From the cell containing the given text, extract its center point as [X, Y] coordinate. 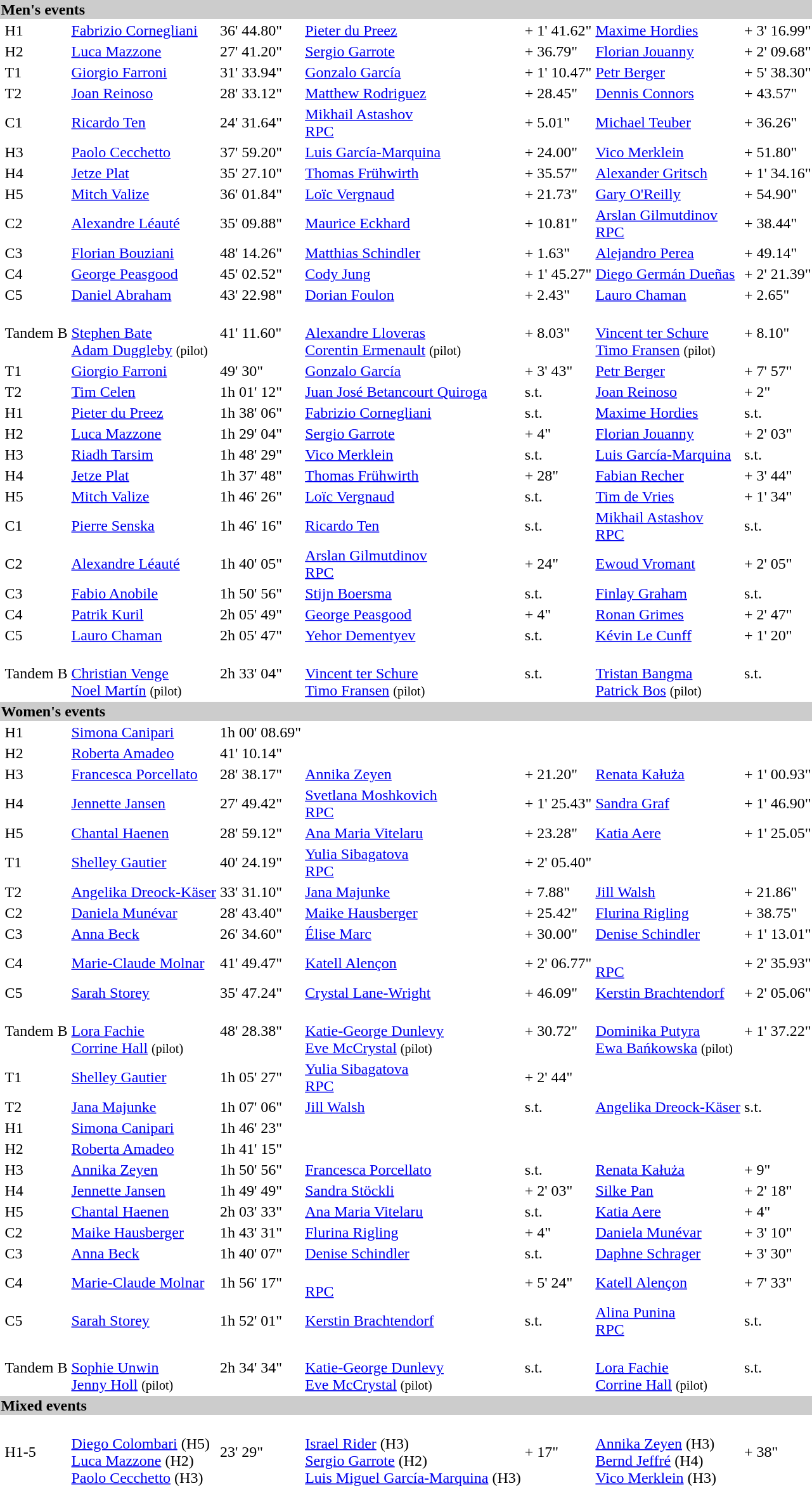
Patrik Kuril [144, 614]
Fabian Recher [668, 475]
Paolo Cecchetto [144, 152]
Riadh Tarsim [144, 455]
+ 2' 06.77" [558, 964]
+ 36.26" [777, 123]
+ 36.79" [558, 51]
+ 51.80" [777, 152]
+ 3' 44" [777, 475]
1h 38' 06" [261, 413]
Tim de Vries [668, 496]
Alexandre LloverasCorentin Ermenault (pilot) [413, 333]
Arslan GilmutdinovRPC [668, 223]
Diego Germán Dueñas [668, 274]
Daniel Abraham [144, 295]
+ 2' 05.06" [777, 993]
Ronan Grimes [668, 614]
+ 7.88" [558, 892]
+ 8.03" [558, 333]
Mikhail AstashovRPC [413, 123]
43' 22.98" [261, 295]
Pierre Senska [144, 526]
Alejandro Perea [668, 253]
Yehor Dementyev [413, 635]
Fabio Anobile [144, 593]
27' 49.42" [261, 804]
+ 38.75" [777, 913]
1h 37' 48" [261, 475]
48' 28.38" [261, 1031]
+ 3' 30" [777, 1253]
Cody Jung [413, 274]
Dennis Connors [668, 93]
+ 30.72" [558, 1031]
+ 2' 05" [777, 564]
48' 14.26" [261, 253]
+ 2' 35.93" [777, 964]
36' 44.80" [261, 30]
41' 49.47" [261, 964]
+ 3' 10" [777, 1232]
+ 54.90" [777, 194]
1h 46' 26" [261, 496]
+ 1' 46.90" [777, 804]
Sandra Graf [668, 804]
2h 34' 34" [261, 1367]
+ 1' 00.93" [777, 774]
+ 8.10" [777, 333]
1h 46' 16" [261, 526]
Kévin Le Cunff [668, 635]
1h 07' 06" [261, 1107]
41' 10.14" [261, 753]
+ 35.57" [558, 173]
1h 40' 07" [261, 1253]
Juan José Betancourt Quiroga [413, 392]
Men's events [406, 10]
2h 05' 49" [261, 614]
+ 2' 21.39" [777, 274]
+ 9" [777, 1170]
Arslan Gilmutdinov RPC [413, 564]
Matthias Schindler [413, 253]
Mixed events [406, 1405]
Sandra Stöckli [413, 1191]
Women's events [406, 711]
33' 31.10" [261, 892]
28' 43.40" [261, 913]
+ 21.20" [558, 774]
Maurice Eckhard [413, 223]
Matthew Rodriguez [413, 93]
Mikhail Astashov RPC [668, 526]
1h 49' 49" [261, 1191]
Alina Punina RPC [668, 1321]
24' 31.64" [261, 123]
36' 01.84" [261, 194]
+ 1.63" [558, 253]
+ 1' 25.05" [777, 833]
+ 38.44" [777, 223]
Sophie UnwinJenny Holl (pilot) [144, 1367]
+ 1' 37.22" [777, 1031]
Dominika PutyraEwa Bańkowska (pilot) [668, 1031]
27' 41.20" [261, 51]
+ 5.01" [558, 123]
+ 2.65" [777, 295]
Daphne Schrager [668, 1253]
Ewoud Vromant [668, 564]
28' 33.12" [261, 93]
Dorian Foulon [413, 295]
+ 30.00" [558, 934]
Stijn Boersma [413, 593]
1h 01' 12" [261, 392]
+ 2" [777, 392]
+ 2' 47" [777, 614]
+ 1' 34.16" [777, 173]
+ 49.14" [777, 253]
+ 1' 10.47" [558, 72]
1h 40' 05" [261, 564]
+ 5' 38.30" [777, 72]
+ 2' 09.68" [777, 51]
+ 2.43" [558, 295]
+ 3' 16.99" [777, 30]
+ 25.42" [558, 913]
35' 27.10" [261, 173]
+ 2' 18" [777, 1191]
1h 52' 01" [261, 1321]
45' 02.52" [261, 274]
1h 43' 31" [261, 1232]
Florian Bouziani [144, 253]
1h 05' 27" [261, 1078]
26' 34.60" [261, 934]
1h 00' 08.69" [261, 732]
37' 59.20" [261, 152]
+ 7' 57" [777, 371]
+ 28.45" [558, 93]
+ 1' 20" [777, 635]
+ 28" [558, 475]
Silke Pan [668, 1191]
2h 33' 04" [261, 673]
+ 23.28" [558, 833]
28' 59.12" [261, 833]
Crystal Lane-Wright [413, 993]
Finlay Graham [668, 593]
49' 30" [261, 371]
Christian VengeNoel Martín (pilot) [144, 673]
Tristan BangmaPatrick Bos (pilot) [668, 673]
1h 48' 29" [261, 455]
Élise Marc [413, 934]
+ 1' 25.43" [558, 804]
+ 3' 43" [558, 371]
+ 7' 33" [777, 1283]
Stephen BateAdam Duggleby (pilot) [144, 333]
+ 1' 41.62" [558, 30]
2h 05' 47" [261, 635]
+ 21.86" [777, 892]
+ 1' 34" [777, 496]
Alexander Gritsch [668, 173]
40' 24.19" [261, 862]
+ 24" [558, 564]
+ 21.73" [558, 194]
2h 03' 33" [261, 1211]
+ 2' 05.40" [558, 862]
1h 46' 23" [261, 1128]
Svetlana Moshkovich RPC [413, 804]
1h 41' 15" [261, 1149]
+ 24.00" [558, 152]
Michael Teuber [668, 123]
+ 2' 44" [558, 1078]
+ 1' 13.01" [777, 934]
+ 5' 24" [558, 1283]
1h 56' 17" [261, 1283]
+ 1' 45.27" [558, 274]
35' 09.88" [261, 223]
+ 10.81" [558, 223]
41' 11.60" [261, 333]
31' 33.94" [261, 72]
1h 29' 04" [261, 434]
+ 43.57" [777, 93]
Tim Celen [144, 392]
35' 47.24" [261, 993]
28' 38.17" [261, 774]
Gary O'Reilly [668, 194]
+ 46.09" [558, 993]
